Output the [x, y] coordinate of the center of the cell containing the given text.  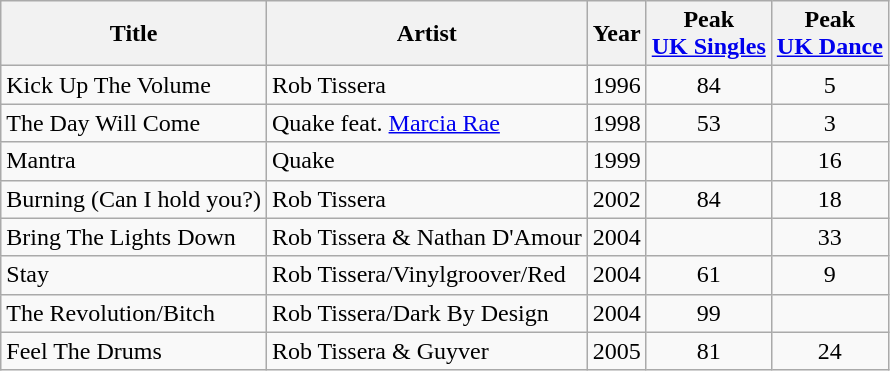
Artist [426, 34]
The Day Will Come [134, 123]
Rob Tissera & Nathan D'Amour [426, 237]
16 [830, 161]
3 [830, 123]
The Revolution/Bitch [134, 313]
Rob Tissera & Guyver [426, 351]
9 [830, 275]
33 [830, 237]
1999 [616, 161]
Bring The Lights Down [134, 237]
24 [830, 351]
61 [708, 275]
53 [708, 123]
Mantra [134, 161]
Quake [426, 161]
Burning (Can I hold you?) [134, 199]
Quake feat. Marcia Rae [426, 123]
Title [134, 34]
Peak UK Singles [708, 34]
Peak UK Dance [830, 34]
2002 [616, 199]
1996 [616, 85]
Kick Up The Volume [134, 85]
Year [616, 34]
Stay [134, 275]
99 [708, 313]
Feel The Drums [134, 351]
18 [830, 199]
Rob Tissera/Vinylgroover/Red [426, 275]
Rob Tissera/Dark By Design [426, 313]
1998 [616, 123]
81 [708, 351]
5 [830, 85]
2005 [616, 351]
